Scan for the cell matching the given text and deliver its (X, Y) coordinate at center. 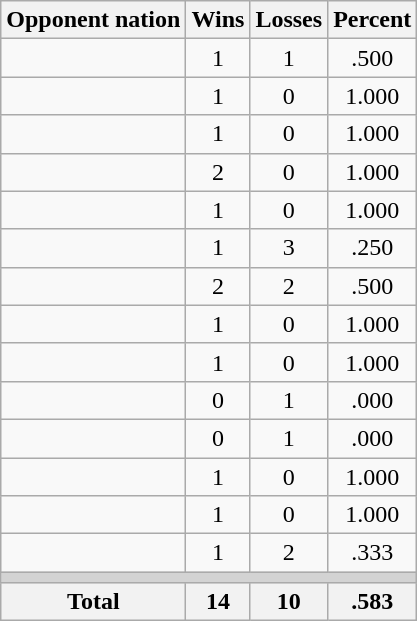
10 (289, 602)
.583 (372, 602)
3 (289, 248)
.250 (372, 248)
Total (94, 602)
Losses (289, 20)
14 (218, 602)
Percent (372, 20)
Opponent nation (94, 20)
Wins (218, 20)
.333 (372, 553)
